Output the [x, y] coordinate of the center of the cell containing the given text.  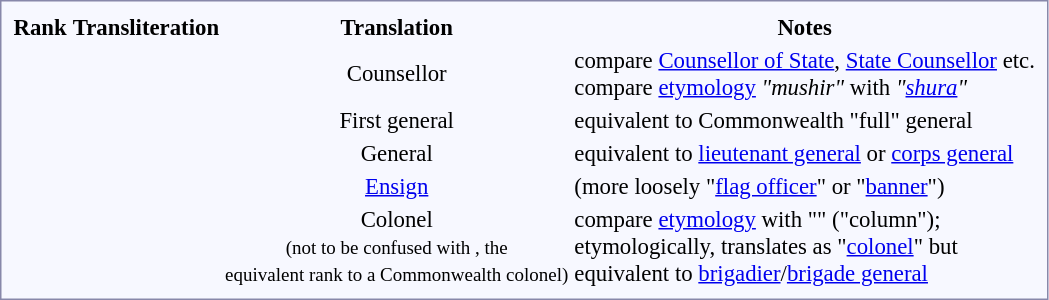
General [397, 153]
equivalent to Commonwealth "full" general [805, 120]
Ensign [397, 186]
compare etymology with "" ("column");etymologically, translates as "colonel" butequivalent to brigadier/brigade general [805, 246]
(more loosely "flag officer" or "banner") [805, 186]
Transliteration [146, 27]
First general [397, 120]
Colonel(not to be confused with , the equivalent rank to a Commonwealth colonel) [397, 246]
Notes [805, 27]
compare Counsellor of State, State Counsellor etc.compare etymology "mushir" with "shura" [805, 74]
Counsellor [397, 74]
Translation [397, 27]
Rank [40, 27]
equivalent to lieutenant general or corps general [805, 153]
